Capture the cell that displays the provided text and extract its [X, Y] central coordinate. 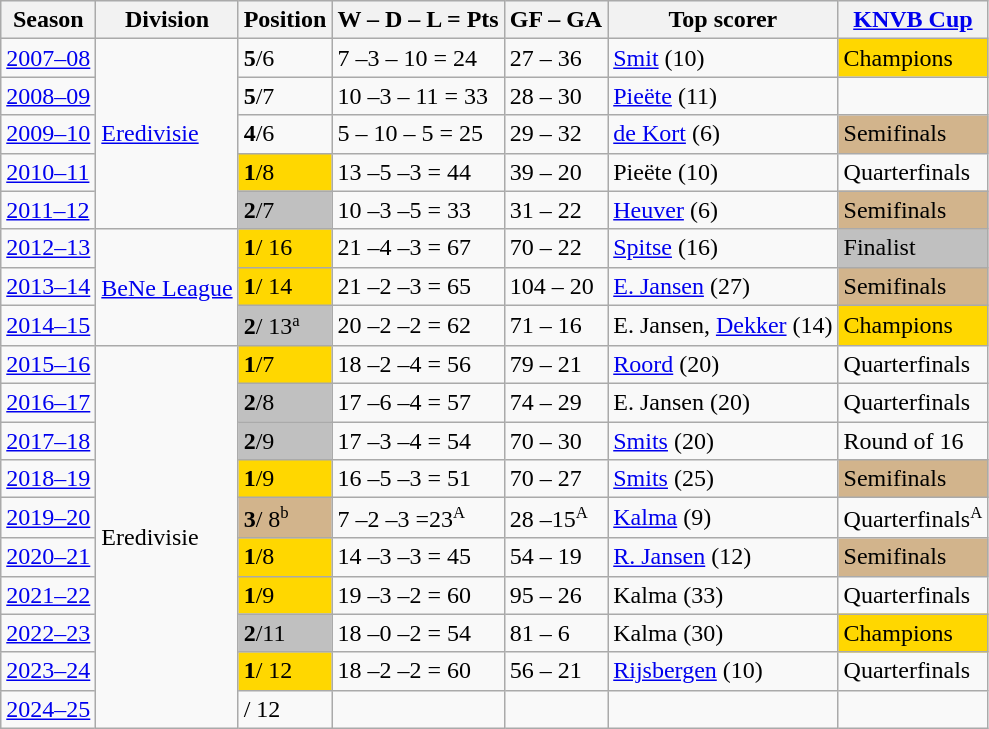
2/9 [285, 441]
20 –2 –2 = 62 [418, 325]
71 – 16 [556, 325]
56 – 21 [556, 671]
de Kort (6) [723, 134]
28 – 30 [556, 96]
2023–24 [48, 671]
2024–25 [48, 709]
2021–22 [48, 595]
2017–18 [48, 441]
39 – 20 [556, 172]
QuarterfinalsA [913, 518]
2008–09 [48, 96]
81 – 6 [556, 633]
4/6 [285, 134]
16 –5 –3 = 51 [418, 479]
Smits (25) [723, 479]
29 – 32 [556, 134]
1/ 16 [285, 248]
Spitse (16) [723, 248]
14 –3 –3 = 45 [418, 557]
Pieëte (10) [723, 172]
10 –3 – 11 = 33 [418, 96]
1/ 14 [285, 286]
2/11 [285, 633]
79 – 21 [556, 364]
Roord (20) [723, 364]
2015–16 [48, 364]
1/7 [285, 364]
21 –2 –3 = 65 [418, 286]
54 – 19 [556, 557]
17 –3 –4 = 54 [418, 441]
2/ 13a [285, 325]
104 – 20 [556, 286]
70 – 30 [556, 441]
E. Jansen, Dekker (14) [723, 325]
2012–13 [48, 248]
R. Jansen (12) [723, 557]
2/7 [285, 210]
Kalma (9) [723, 518]
31 – 22 [556, 210]
2022–23 [48, 633]
13 –5 –3 = 44 [418, 172]
Smits (20) [723, 441]
2020–21 [48, 557]
2016–17 [48, 403]
2018–19 [48, 479]
Kalma (30) [723, 633]
7 –2 –3 =23A [418, 518]
Season [48, 20]
2007–08 [48, 58]
W – D – L = Pts [418, 20]
2019–20 [48, 518]
21 –4 –3 = 67 [418, 248]
27 – 36 [556, 58]
5/7 [285, 96]
/ 12 [285, 709]
BeNe League [167, 287]
Heuver (6) [723, 210]
2011–12 [48, 210]
Pieëte (11) [723, 96]
18 –2 –2 = 60 [418, 671]
17 –6 –4 = 57 [418, 403]
2/8 [285, 403]
Position [285, 20]
18 –2 –4 = 56 [418, 364]
KNVB Cup [913, 20]
E. Jansen (27) [723, 286]
70 – 27 [556, 479]
E. Jansen (20) [723, 403]
18 –0 –2 = 54 [418, 633]
Finalist [913, 248]
2013–14 [48, 286]
Rijsbergen (10) [723, 671]
1/ 12 [285, 671]
GF – GA [556, 20]
Smit (10) [723, 58]
Division [167, 20]
5 – 10 – 5 = 25 [418, 134]
74 – 29 [556, 403]
Round of 16 [913, 441]
2009–10 [48, 134]
10 –3 –5 = 33 [418, 210]
Kalma (33) [723, 595]
5/6 [285, 58]
70 – 22 [556, 248]
19 –3 –2 = 60 [418, 595]
95 – 26 [556, 595]
3/ 8b [285, 518]
28 –15A [556, 518]
2010–11 [48, 172]
Top scorer [723, 20]
7 –3 – 10 = 24 [418, 58]
2014–15 [48, 325]
